Extract the [x, y] coordinate from the center of the cell holding the provided text.  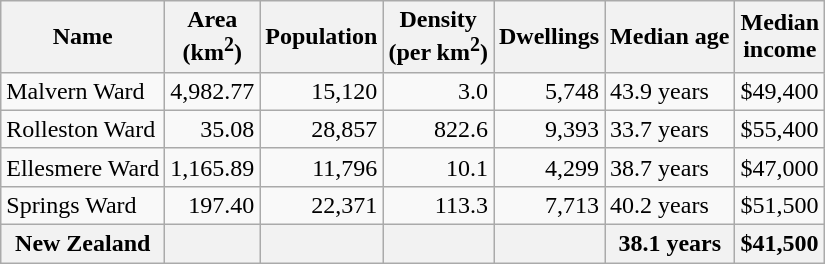
113.3 [438, 205]
Population [322, 37]
35.08 [212, 129]
10.1 [438, 167]
7,713 [550, 205]
28,857 [322, 129]
Ellesmere Ward [83, 167]
11,796 [322, 167]
$41,500 [780, 244]
Rolleston Ward [83, 129]
197.40 [212, 205]
Dwellings [550, 37]
$51,500 [780, 205]
$49,400 [780, 91]
$55,400 [780, 129]
4,982.77 [212, 91]
Medianincome [780, 37]
Name [83, 37]
$47,000 [780, 167]
43.9 years [670, 91]
15,120 [322, 91]
9,393 [550, 129]
22,371 [322, 205]
5,748 [550, 91]
3.0 [438, 91]
Area(km2) [212, 37]
Median age [670, 37]
Springs Ward [83, 205]
4,299 [550, 167]
40.2 years [670, 205]
38.1 years [670, 244]
33.7 years [670, 129]
38.7 years [670, 167]
1,165.89 [212, 167]
822.6 [438, 129]
New Zealand [83, 244]
Density(per km2) [438, 37]
Malvern Ward [83, 91]
